Detect which cell encompasses the target text, then output its (X, Y) center coordinate. 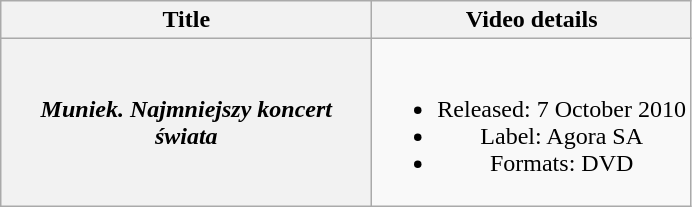
Muniek. Najmniejszy koncert świata (186, 122)
Video details (532, 20)
Title (186, 20)
Released: 7 October 2010Label: Agora SAFormats: DVD (532, 122)
